Return the (X, Y) coordinate for the center point of the cell that contains the specified text.  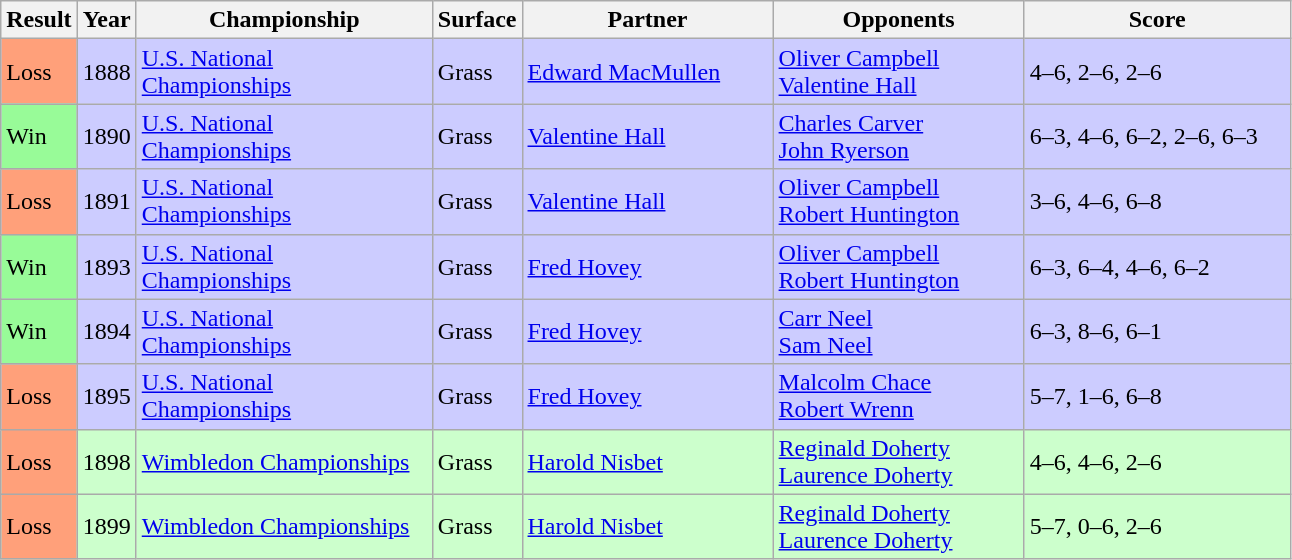
1894 (106, 332)
Partner (648, 20)
3–6, 4–6, 6–8 (1157, 202)
Championship (284, 20)
1895 (106, 396)
Charles Carver John Ryerson (898, 136)
4–6, 2–6, 2–6 (1157, 72)
Edward MacMullen (648, 72)
4–6, 4–6, 2–6 (1157, 462)
5–7, 1–6, 6–8 (1157, 396)
6–3, 6–4, 4–6, 6–2 (1157, 266)
1888 (106, 72)
Opponents (898, 20)
Surface (477, 20)
6–3, 8–6, 6–1 (1157, 332)
Carr Neel Sam Neel (898, 332)
Malcolm Chace Robert Wrenn (898, 396)
Year (106, 20)
1890 (106, 136)
6–3, 4–6, 6–2, 2–6, 6–3 (1157, 136)
Result (39, 20)
Oliver Campbell Valentine Hall (898, 72)
1893 (106, 266)
5–7, 0–6, 2–6 (1157, 526)
1899 (106, 526)
1898 (106, 462)
Score (1157, 20)
1891 (106, 202)
